Find where the given text appears and provide that cell's center as [x, y] coordinate. 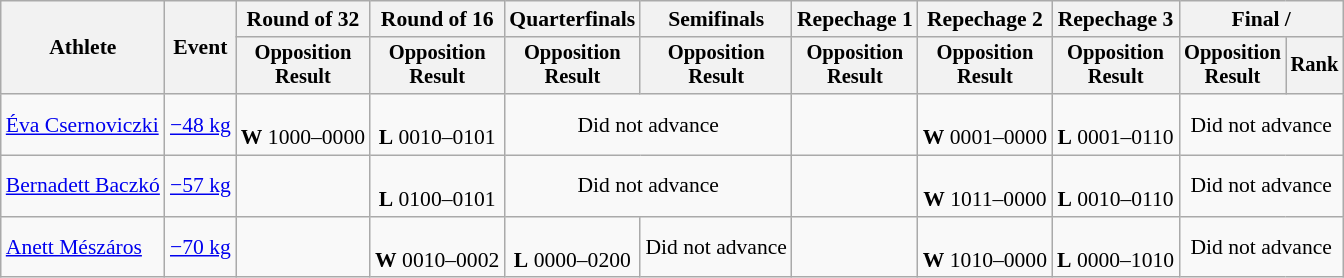
W 0001–0000 [985, 124]
W 1011–0000 [985, 186]
L 0001–0110 [1116, 124]
Éva Csernoviczki [83, 124]
Event [200, 48]
Round of 32 [303, 19]
Repechage 3 [1116, 19]
L 0010–0101 [437, 124]
L 0000–0200 [572, 248]
W 1000–0000 [303, 124]
W 1010–0000 [985, 248]
Rank [1315, 66]
Final / [1261, 19]
−70 kg [200, 248]
−48 kg [200, 124]
L 0000–1010 [1116, 248]
Round of 16 [437, 19]
Semifinals [716, 19]
Anett Mészáros [83, 248]
Repechage 1 [855, 19]
W 0010–0002 [437, 248]
−57 kg [200, 186]
Bernadett Baczkó [83, 186]
Athlete [83, 48]
L 0010–0110 [1116, 186]
Quarterfinals [572, 19]
L 0100–0101 [437, 186]
Repechage 2 [985, 19]
